Output the [x, y] coordinate of the center of the cell containing the given text.  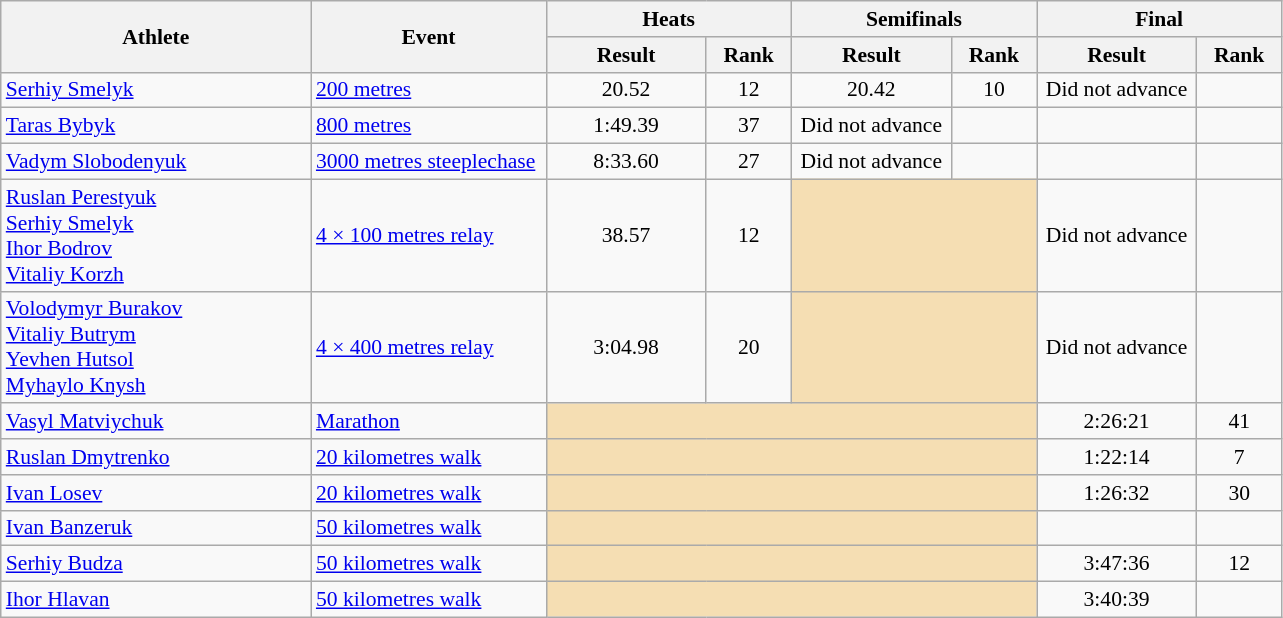
3:04.98 [626, 347]
41 [1240, 422]
37 [748, 126]
Ivan Banzeruk [156, 528]
20 [748, 347]
38.57 [626, 235]
Taras Bybyk [156, 126]
20.42 [871, 90]
1:49.39 [626, 126]
1:26:32 [1116, 493]
Volodymyr BurakovVitaliy ButrymYevhen HutsolMyhaylo Knysh [156, 347]
Vadym Slobodenyuk [156, 162]
10 [994, 90]
800 metres [428, 126]
Serhiy Smelyk [156, 90]
30 [1240, 493]
Serhiy Budza [156, 564]
3000 metres steeplechase [428, 162]
Marathon [428, 422]
Heats [668, 19]
3:40:39 [1116, 600]
Ihor Hlavan [156, 600]
Event [428, 36]
2:26:21 [1116, 422]
4 × 400 metres relay [428, 347]
1:22:14 [1116, 457]
27 [748, 162]
Ivan Losev [156, 493]
3:47:36 [1116, 564]
200 metres [428, 90]
7 [1240, 457]
Ruslan Dmytrenko [156, 457]
Semifinals [914, 19]
Ruslan PerestyukSerhiy SmelykIhor BodrovVitaliy Korzh [156, 235]
4 × 100 metres relay [428, 235]
20.52 [626, 90]
Final [1158, 19]
Vasyl Matviychuk [156, 422]
8:33.60 [626, 162]
Athlete [156, 36]
